Locate the cell with the specified text and output its [x, y] center coordinate. 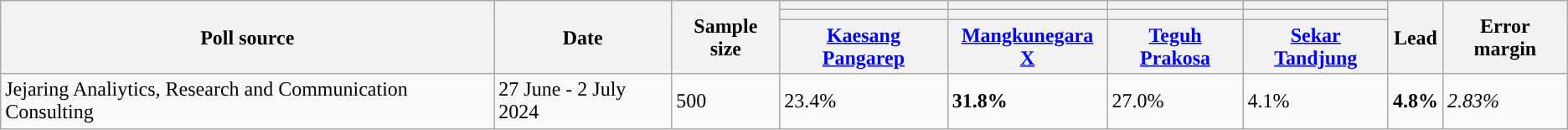
27.0% [1175, 101]
Sekar Tandjung [1315, 47]
2.83% [1504, 101]
Lead [1416, 37]
27 June - 2 July 2024 [583, 101]
Jejaring Analiytics, Research and Communication Consulting [248, 101]
Poll source [248, 37]
4.8% [1416, 101]
Teguh Prakosa [1175, 47]
Mangkunegara X [1027, 47]
Sample size [725, 37]
500 [725, 101]
Kaesang Pangarep [864, 47]
Date [583, 37]
Error margin [1504, 37]
4.1% [1315, 101]
23.4% [864, 101]
31.8% [1027, 101]
